Detect which cell encompasses the target text, then output its (X, Y) center coordinate. 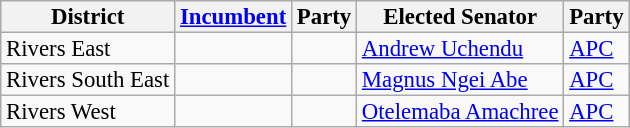
Rivers West (88, 112)
Otelemaba Amachree (460, 112)
District (88, 17)
Rivers South East (88, 80)
Rivers East (88, 49)
Elected Senator (460, 17)
Andrew Uchendu (460, 49)
Magnus Ngei Abe (460, 80)
Incumbent (234, 17)
